Return the (X, Y) coordinate for the center point of the cell that contains the specified text.  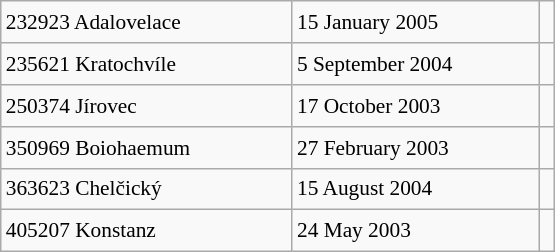
405207 Konstanz (146, 231)
5 September 2004 (416, 64)
235621 Kratochvíle (146, 64)
350969 Boiohaemum (146, 147)
15 August 2004 (416, 189)
27 February 2003 (416, 147)
15 January 2005 (416, 22)
17 October 2003 (416, 106)
363623 Chelčický (146, 189)
232923 Adalovelace (146, 22)
24 May 2003 (416, 231)
250374 Jírovec (146, 106)
